Find where the given text appears and provide that cell's center as [X, Y] coordinate. 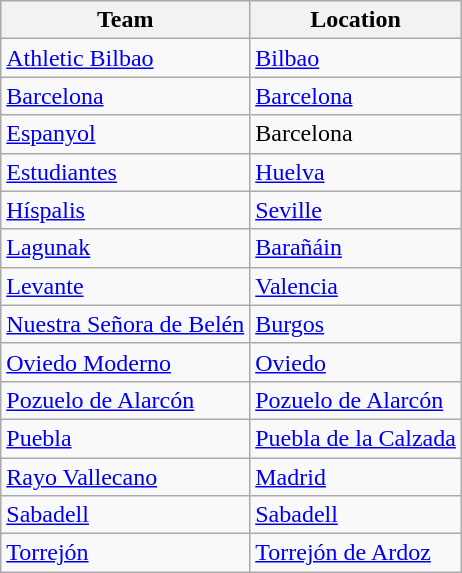
Nuestra Señora de Belén [126, 324]
Huelva [356, 172]
Torrejón de Ardoz [356, 553]
Lagunak [126, 248]
Valencia [356, 286]
Seville [356, 210]
Levante [126, 286]
Espanyol [126, 134]
Puebla de la Calzada [356, 438]
Oviedo [356, 362]
Athletic Bilbao [126, 58]
Madrid [356, 477]
Torrejón [126, 553]
Oviedo Moderno [126, 362]
Burgos [356, 324]
Híspalis [126, 210]
Barañáin [356, 248]
Bilbao [356, 58]
Puebla [126, 438]
Team [126, 20]
Rayo Vallecano [126, 477]
Location [356, 20]
Estudiantes [126, 172]
